Identify which cell holds the provided text, then report its (x, y) central coordinate. 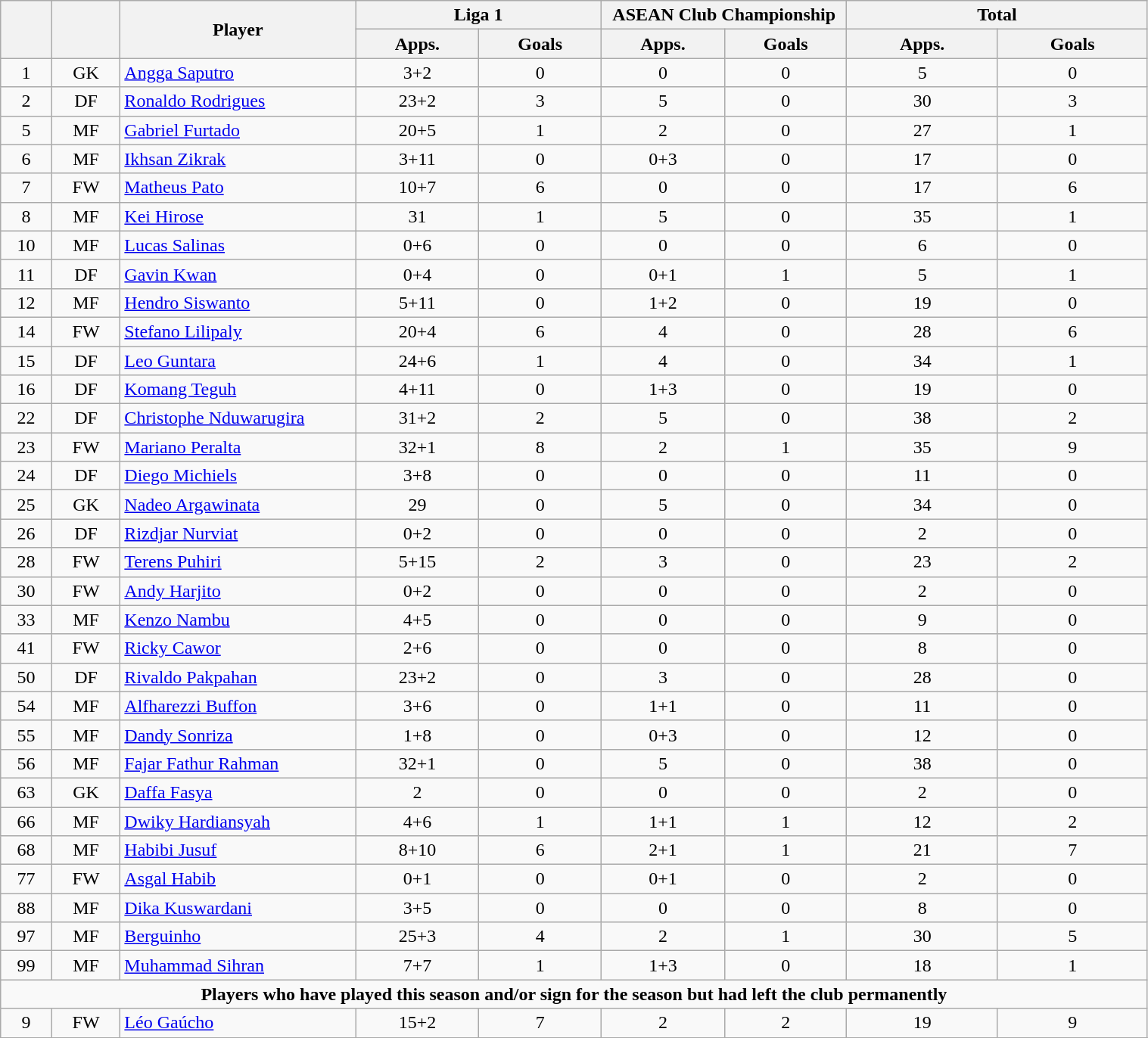
Komang Teguh (238, 390)
25 (26, 505)
Asgal Habib (238, 879)
4+11 (418, 390)
Rizdjar Nurviat (238, 533)
27 (922, 130)
Daffa Fasya (238, 792)
Dwiky Hardiansyah (238, 821)
Dandy Sonriza (238, 735)
10 (26, 245)
56 (26, 763)
55 (26, 735)
Kei Hirose (238, 216)
50 (26, 677)
2+1 (663, 850)
Terens Puhiri (238, 562)
Berguinho (238, 937)
Gabriel Furtado (238, 130)
Matheus Pato (238, 188)
ASEAN Club Championship (723, 15)
3+8 (418, 476)
Stefano Lilipaly (238, 331)
Ricky Cawor (238, 648)
Ronaldo Rodrigues (238, 101)
3+6 (418, 706)
88 (26, 908)
10+7 (418, 188)
Nadeo Argawinata (238, 505)
14 (26, 331)
15 (26, 361)
68 (26, 850)
Rivaldo Pakpahan (238, 677)
1+2 (663, 303)
2+6 (418, 648)
Ikhsan Zikrak (238, 159)
18 (922, 965)
Fajar Fathur Rahman (238, 763)
3+2 (418, 73)
Dika Kuswardani (238, 908)
22 (26, 418)
77 (26, 879)
99 (26, 965)
26 (26, 533)
63 (26, 792)
24+6 (418, 361)
7+7 (418, 965)
Liga 1 (478, 15)
Gavin Kwan (238, 274)
8+10 (418, 850)
41 (26, 648)
Hendro Siswanto (238, 303)
5+15 (418, 562)
Habibi Jusuf (238, 850)
Player (238, 30)
97 (26, 937)
Angga Saputro (238, 73)
33 (26, 620)
1+8 (418, 735)
Mariano Peralta (238, 447)
Andy Harjito (238, 591)
Christophe Nduwarugira (238, 418)
54 (26, 706)
Diego Michiels (238, 476)
Kenzo Nambu (238, 620)
Léo Gaúcho (238, 1023)
31+2 (418, 418)
16 (26, 390)
Total (997, 15)
Players who have played this season and/or sign for the season but had left the club permanently (574, 994)
15+2 (418, 1023)
0+4 (418, 274)
29 (418, 505)
Alfharezzi Buffon (238, 706)
Muhammad Sihran (238, 965)
24 (26, 476)
Leo Guntara (238, 361)
25+3 (418, 937)
0+6 (418, 245)
3+11 (418, 159)
3+5 (418, 908)
Lucas Salinas (238, 245)
5+11 (418, 303)
20+4 (418, 331)
31 (418, 216)
4+6 (418, 821)
66 (26, 821)
4+5 (418, 620)
20+5 (418, 130)
21 (922, 850)
